Locate the cell with the specified text and output its [X, Y] center coordinate. 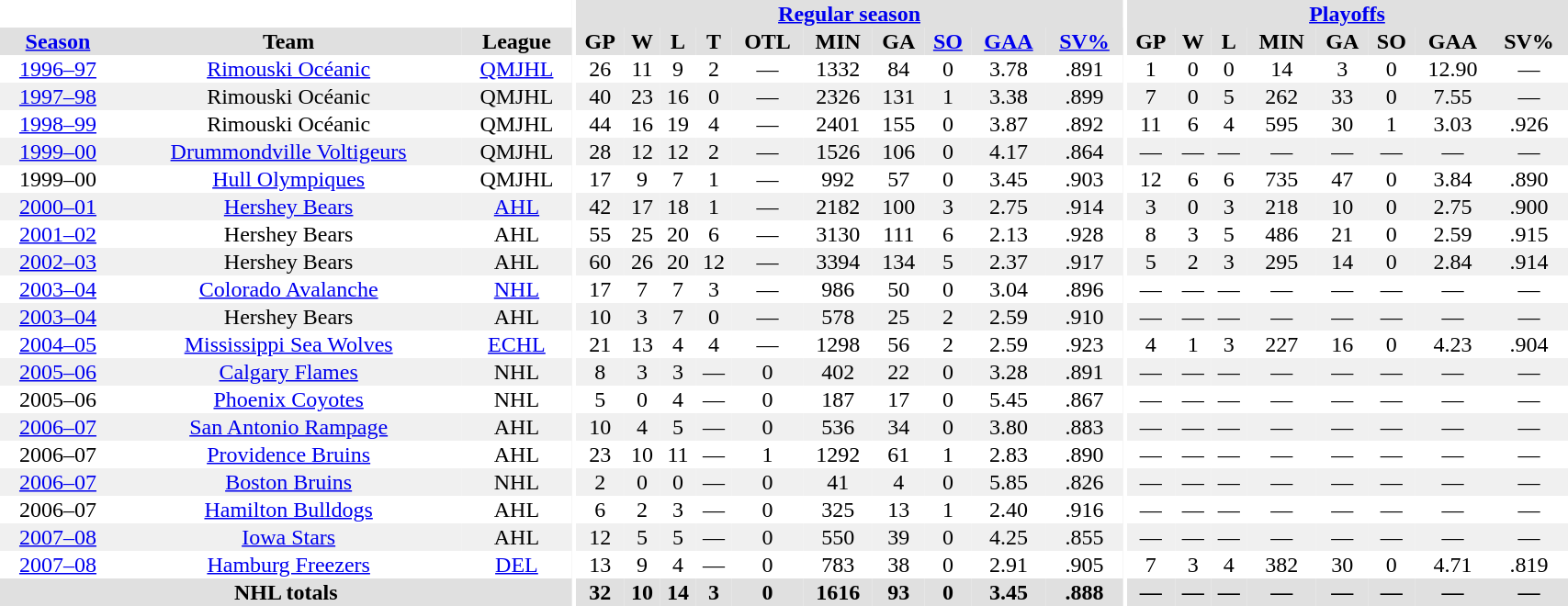
19 [678, 124]
Boston Bruins [288, 482]
.917 [1084, 262]
578 [838, 317]
Providence Bruins [288, 454]
League [516, 41]
3.84 [1452, 179]
2.83 [1009, 454]
.892 [1084, 124]
41 [838, 482]
18 [678, 207]
57 [898, 179]
382 [1281, 565]
22 [898, 372]
.905 [1084, 565]
595 [1281, 124]
.899 [1084, 96]
1292 [838, 454]
OTL [768, 41]
San Antonio Rampage [288, 427]
Calgary Flames [288, 372]
1526 [838, 151]
3130 [838, 234]
Phoenix Coyotes [288, 399]
3.78 [1009, 69]
.923 [1084, 344]
1997–98 [58, 96]
1332 [838, 69]
Mississippi Sea Wolves [288, 344]
50 [898, 289]
56 [898, 344]
.910 [1084, 317]
.903 [1084, 179]
38 [898, 565]
40 [601, 96]
.888 [1084, 592]
486 [1281, 234]
39 [898, 537]
2.13 [1009, 234]
Hamilton Bulldogs [288, 510]
Iowa Stars [288, 537]
5.85 [1009, 482]
986 [838, 289]
402 [838, 372]
Colorado Avalanche [288, 289]
3.28 [1009, 372]
.826 [1084, 482]
100 [898, 207]
T [715, 41]
Drummondville Voltigeurs [288, 151]
34 [898, 427]
Hamburg Freezers [288, 565]
4.23 [1452, 344]
735 [1281, 179]
2002–03 [58, 262]
33 [1342, 96]
2.37 [1009, 262]
.883 [1084, 427]
Season [58, 41]
60 [601, 262]
.896 [1084, 289]
.916 [1084, 510]
93 [898, 592]
Playoffs [1348, 14]
28 [601, 151]
NHL totals [287, 592]
2.91 [1009, 565]
4.25 [1009, 537]
3.03 [1452, 124]
1998–99 [58, 124]
2182 [838, 207]
.915 [1529, 234]
Hull Olympiques [288, 179]
262 [1281, 96]
155 [898, 124]
536 [838, 427]
.867 [1084, 399]
550 [838, 537]
1616 [838, 592]
47 [1342, 179]
295 [1281, 262]
992 [838, 179]
3394 [838, 262]
227 [1281, 344]
7.55 [1452, 96]
1298 [838, 344]
3.38 [1009, 96]
3.80 [1009, 427]
84 [898, 69]
134 [898, 262]
2000–01 [58, 207]
2004–05 [58, 344]
4.17 [1009, 151]
Team [288, 41]
2.40 [1009, 510]
2.84 [1452, 262]
4.71 [1452, 565]
187 [838, 399]
.864 [1084, 151]
55 [601, 234]
2001–02 [58, 234]
42 [601, 207]
111 [898, 234]
32 [601, 592]
218 [1281, 207]
ECHL [516, 344]
5.45 [1009, 399]
325 [838, 510]
DEL [516, 565]
2401 [838, 124]
106 [898, 151]
.904 [1529, 344]
783 [838, 565]
2326 [838, 96]
12.90 [1452, 69]
.819 [1529, 565]
61 [898, 454]
Regular season [849, 14]
131 [898, 96]
.928 [1084, 234]
3.87 [1009, 124]
1996–97 [58, 69]
.926 [1529, 124]
44 [601, 124]
.900 [1529, 207]
3.04 [1009, 289]
.855 [1084, 537]
